Locate the cell with the specified text and output its (x, y) center coordinate. 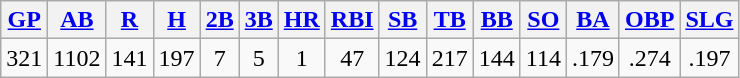
2B (220, 20)
141 (130, 58)
144 (496, 58)
HR (302, 20)
.179 (592, 58)
BA (592, 20)
RBI (352, 20)
AB (77, 20)
.274 (649, 58)
H (176, 20)
1 (302, 58)
R (130, 20)
TB (450, 20)
5 (258, 58)
.197 (710, 58)
SB (402, 20)
1102 (77, 58)
321 (24, 58)
47 (352, 58)
124 (402, 58)
BB (496, 20)
OBP (649, 20)
114 (543, 58)
SO (543, 20)
GP (24, 20)
217 (450, 58)
SLG (710, 20)
3B (258, 20)
197 (176, 58)
7 (220, 58)
